Scan for the cell matching the given text and deliver its (x, y) coordinate at center. 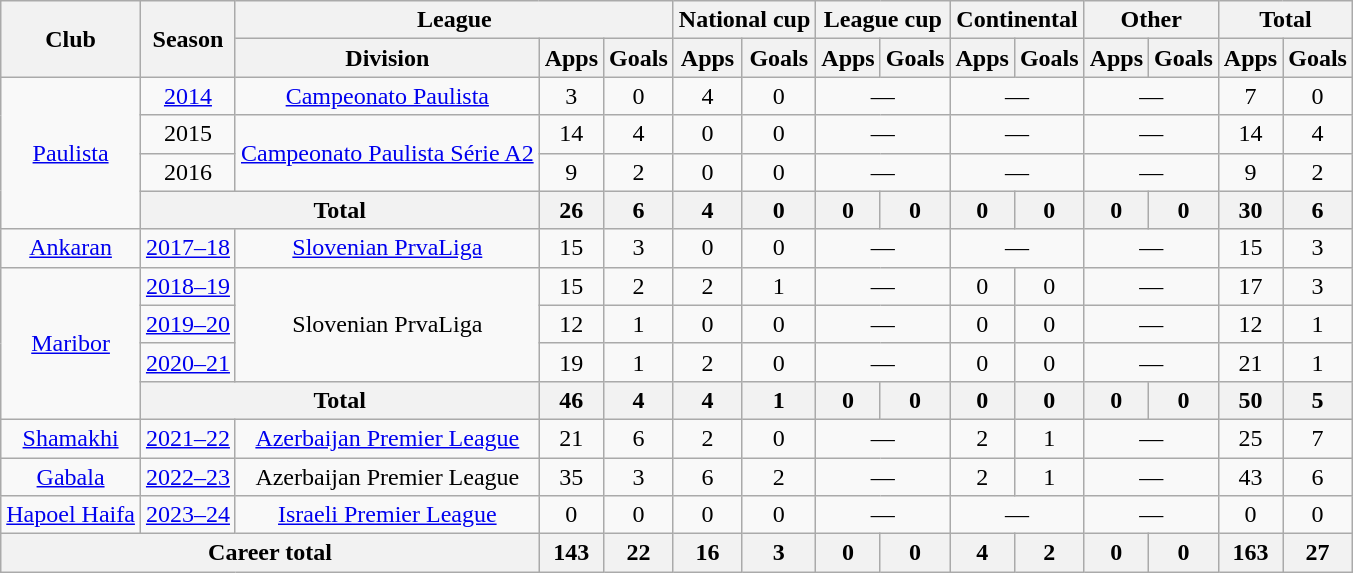
43 (1250, 477)
Career total (270, 553)
League cup (883, 20)
2018–19 (188, 286)
Club (71, 39)
Campeonato Paulista Série A2 (387, 153)
163 (1250, 553)
Shamakhi (71, 438)
25 (1250, 438)
Season (188, 39)
50 (1250, 400)
2020–21 (188, 362)
2023–24 (188, 515)
143 (571, 553)
17 (1250, 286)
Paulista (71, 153)
2015 (188, 134)
Maribor (71, 343)
26 (571, 210)
19 (571, 362)
Hapoel Haifa (71, 515)
30 (1250, 210)
Other (1151, 20)
46 (571, 400)
Division (387, 58)
Campeonato Paulista (387, 96)
Israeli Premier League (387, 515)
2014 (188, 96)
2022–23 (188, 477)
16 (707, 553)
League (454, 20)
27 (1318, 553)
Continental (1017, 20)
National cup (744, 20)
2019–20 (188, 324)
2016 (188, 172)
2017–18 (188, 248)
Gabala (71, 477)
Ankaran (71, 248)
5 (1318, 400)
22 (639, 553)
2021–22 (188, 438)
35 (571, 477)
